Return (X, Y) of the center of cell containing provided text 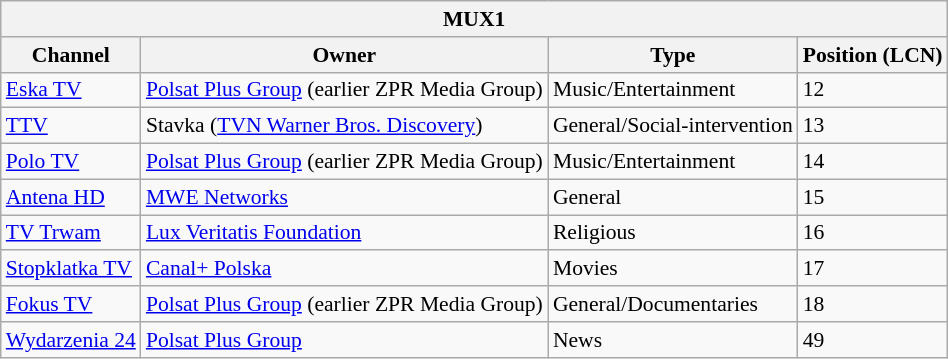
Polo TV (71, 162)
Polsat Plus Group (344, 340)
Stopklatka TV (71, 269)
TV Trwam (71, 233)
MUX1 (474, 19)
Channel (71, 55)
TTV (71, 126)
General/Documentaries (673, 304)
General/Social-intervention (673, 126)
12 (873, 90)
15 (873, 197)
Canal+ Polska (344, 269)
Position (LCN) (873, 55)
Owner (344, 55)
49 (873, 340)
Movies (673, 269)
Religious (673, 233)
News (673, 340)
16 (873, 233)
MWE Networks (344, 197)
18 (873, 304)
Eska TV (71, 90)
Antena HD (71, 197)
Fokus TV (71, 304)
Stavka (TVN Warner Bros. Discovery) (344, 126)
General (673, 197)
14 (873, 162)
13 (873, 126)
Wydarzenia 24 (71, 340)
Lux Veritatis Foundation (344, 233)
17 (873, 269)
Type (673, 55)
